Output the [x, y] coordinate of the center of the cell containing the given text.  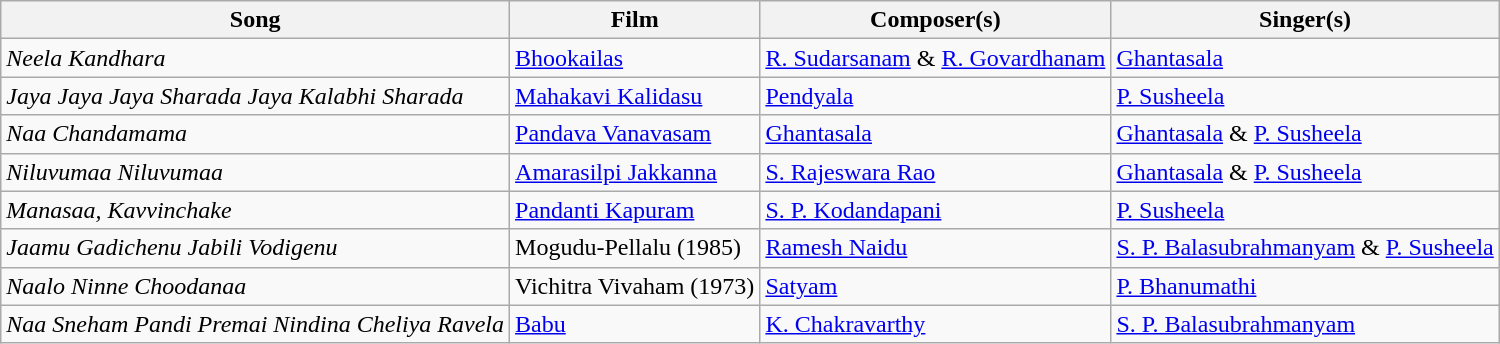
Composer(s) [936, 20]
R. Sudarsanam & R. Govardhanam [936, 58]
Vichitra Vivaham (1973) [635, 286]
Manasaa, Kavvinchake [256, 210]
Neela Kandhara [256, 58]
Pandanti Kapuram [635, 210]
Film [635, 20]
S. Rajeswara Rao [936, 172]
S. P. Balasubrahmanyam & P. Susheela [1305, 248]
Amarasilpi Jakkanna [635, 172]
Pandava Vanavasam [635, 134]
Mahakavi Kalidasu [635, 96]
Babu [635, 324]
Niluvumaa Niluvumaa [256, 172]
S. P. Balasubrahmanyam [1305, 324]
Ramesh Naidu [936, 248]
Mogudu-Pellalu (1985) [635, 248]
Pendyala [936, 96]
Bhookailas [635, 58]
Satyam [936, 286]
Singer(s) [1305, 20]
Jaya Jaya Jaya Sharada Jaya Kalabhi Sharada [256, 96]
Jaamu Gadichenu Jabili Vodigenu [256, 248]
S. P. Kodandapani [936, 210]
P. Bhanumathi [1305, 286]
Naa Chandamama [256, 134]
Naalo Ninne Choodanaa [256, 286]
Naa Sneham Pandi Premai Nindina Cheliya Ravela [256, 324]
K. Chakravarthy [936, 324]
Song [256, 20]
